Locate the cell with the specified text and output its [x, y] center coordinate. 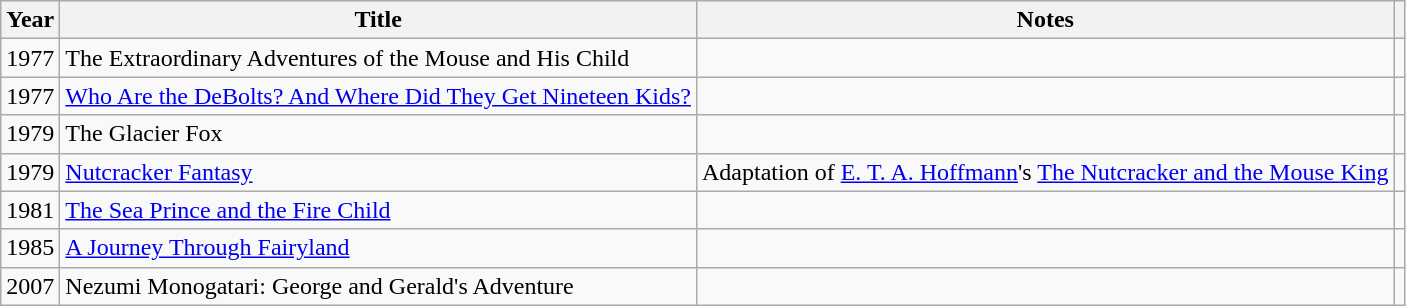
The Extraordinary Adventures of the Mouse and His Child [378, 58]
1981 [30, 210]
Who Are the DeBolts? And Where Did They Get Nineteen Kids? [378, 96]
1985 [30, 248]
Nezumi Monogatari: George and Gerald's Adventure [378, 286]
The Glacier Fox [378, 134]
Nutcracker Fantasy [378, 172]
Notes [1044, 20]
A Journey Through Fairyland [378, 248]
Title [378, 20]
Adaptation of E. T. A. Hoffmann's The Nutcracker and the Mouse King [1044, 172]
Year [30, 20]
2007 [30, 286]
The Sea Prince and the Fire Child [378, 210]
